Return (X, Y) of the center of cell containing provided text 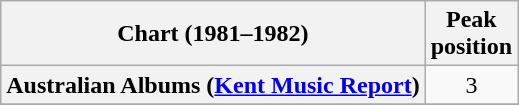
Peak position (471, 34)
Australian Albums (Kent Music Report) (213, 85)
Chart (1981–1982) (213, 34)
3 (471, 85)
